Locate the cell with the specified text and output its [X, Y] center coordinate. 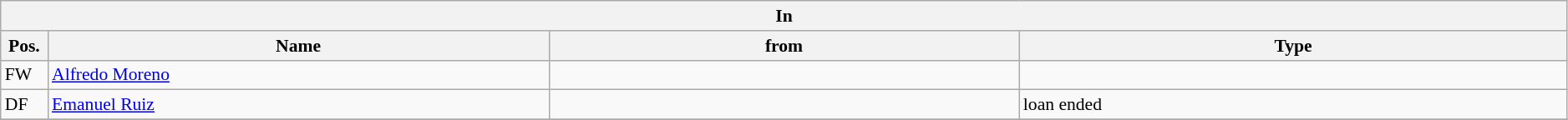
from [784, 46]
Alfredo Moreno [298, 75]
Name [298, 46]
In [784, 16]
Pos. [24, 46]
Emanuel Ruiz [298, 105]
Type [1293, 46]
FW [24, 75]
DF [24, 105]
loan ended [1293, 105]
